Locate the cell with the specified text and output its (x, y) center coordinate. 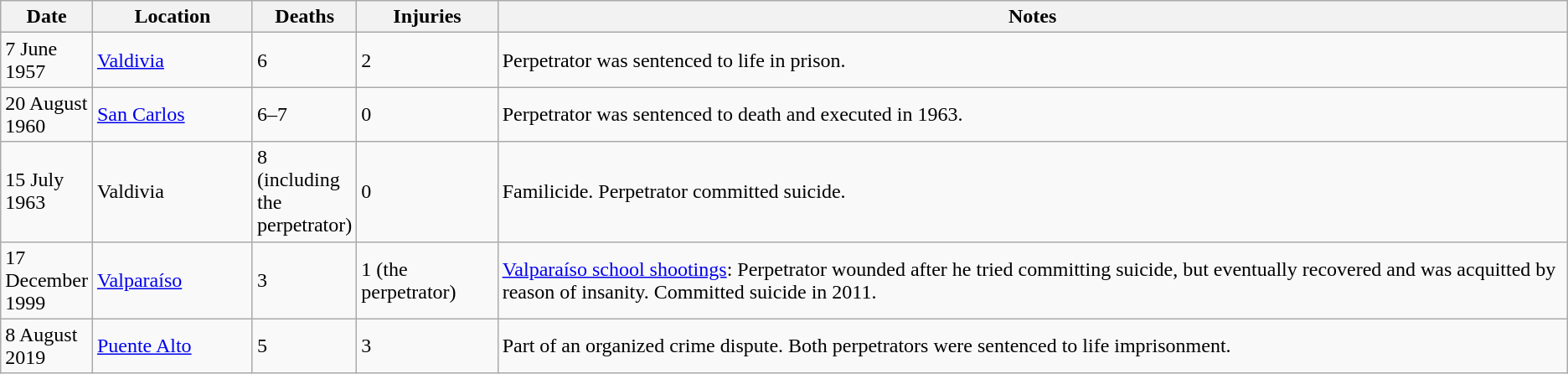
Injuries (427, 17)
6–7 (304, 114)
San Carlos (173, 114)
20 August 1960 (47, 114)
Location (173, 17)
17 December 1999 (47, 280)
Perpetrator was sentenced to death and executed in 1963. (1032, 114)
8 August 2019 (47, 345)
Perpetrator was sentenced to life in prison. (1032, 60)
Puente Alto (173, 345)
7 June 1957 (47, 60)
Familicide. Perpetrator committed suicide. (1032, 191)
Notes (1032, 17)
2 (427, 60)
Deaths (304, 17)
8 (including the perpetrator) (304, 191)
Valparaíso (173, 280)
6 (304, 60)
Part of an organized crime dispute. Both perpetrators were sentenced to life imprisonment. (1032, 345)
15 July 1963 (47, 191)
Date (47, 17)
5 (304, 345)
1 (the perpetrator) (427, 280)
